Find where the given text appears and provide that cell's center as [X, Y] coordinate. 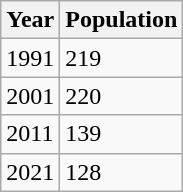
2021 [30, 172]
139 [122, 134]
128 [122, 172]
220 [122, 96]
1991 [30, 58]
Population [122, 20]
2011 [30, 134]
219 [122, 58]
Year [30, 20]
2001 [30, 96]
